Provide the [X, Y] coordinate of the cell's center where the given text is located.  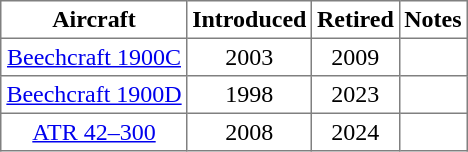
2003 [250, 57]
Retired [356, 20]
Beechcraft 1900D [94, 95]
2009 [356, 57]
Notes [433, 20]
2008 [250, 132]
Introduced [250, 20]
ATR 42–300 [94, 132]
2024 [356, 132]
1998 [250, 95]
2023 [356, 95]
Aircraft [94, 20]
Beechcraft 1900C [94, 57]
